Return (X, Y) of the center of cell containing provided text 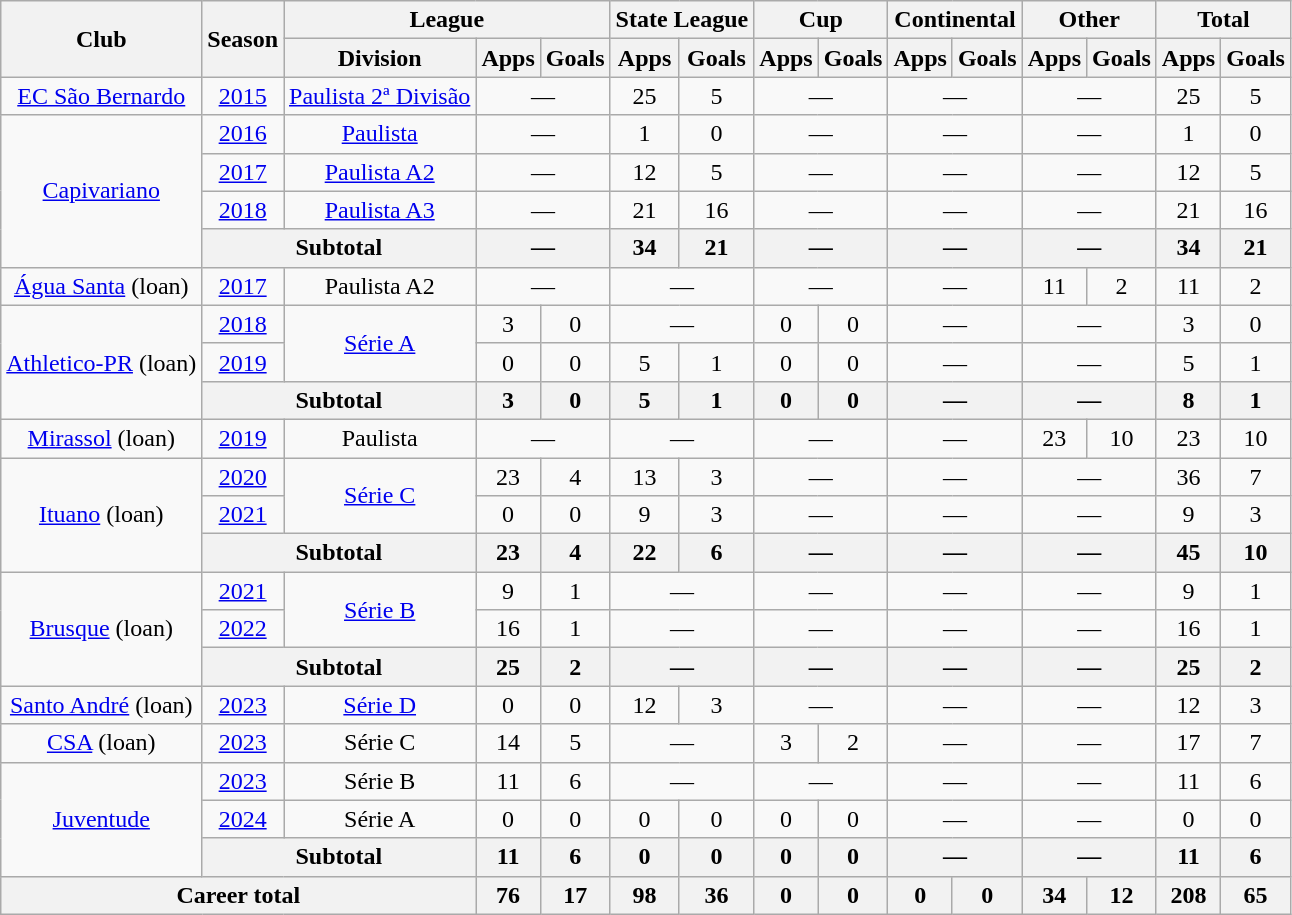
Juventude (102, 819)
Paulista A3 (380, 210)
Athletico-PR (loan) (102, 362)
8 (1188, 400)
98 (644, 895)
Santo André (loan) (102, 705)
2020 (243, 477)
65 (1256, 895)
Ituano (loan) (102, 515)
45 (1188, 553)
Total (1223, 20)
Mirassol (loan) (102, 438)
Paulista 2ª Divisão (380, 96)
League (448, 20)
2016 (243, 134)
22 (644, 553)
Division (380, 58)
Brusque (loan) (102, 629)
EC São Bernardo (102, 96)
Capivariano (102, 191)
13 (644, 477)
Other (1089, 20)
Água Santa (loan) (102, 286)
14 (508, 743)
76 (508, 895)
Club (102, 39)
2015 (243, 96)
2022 (243, 629)
208 (1188, 895)
Career total (238, 895)
Série D (380, 705)
CSA (loan) (102, 743)
Continental (955, 20)
2024 (243, 819)
State League (682, 20)
Cup (821, 20)
Season (243, 39)
